Output the [x, y] coordinate of the center of the cell containing the given text.  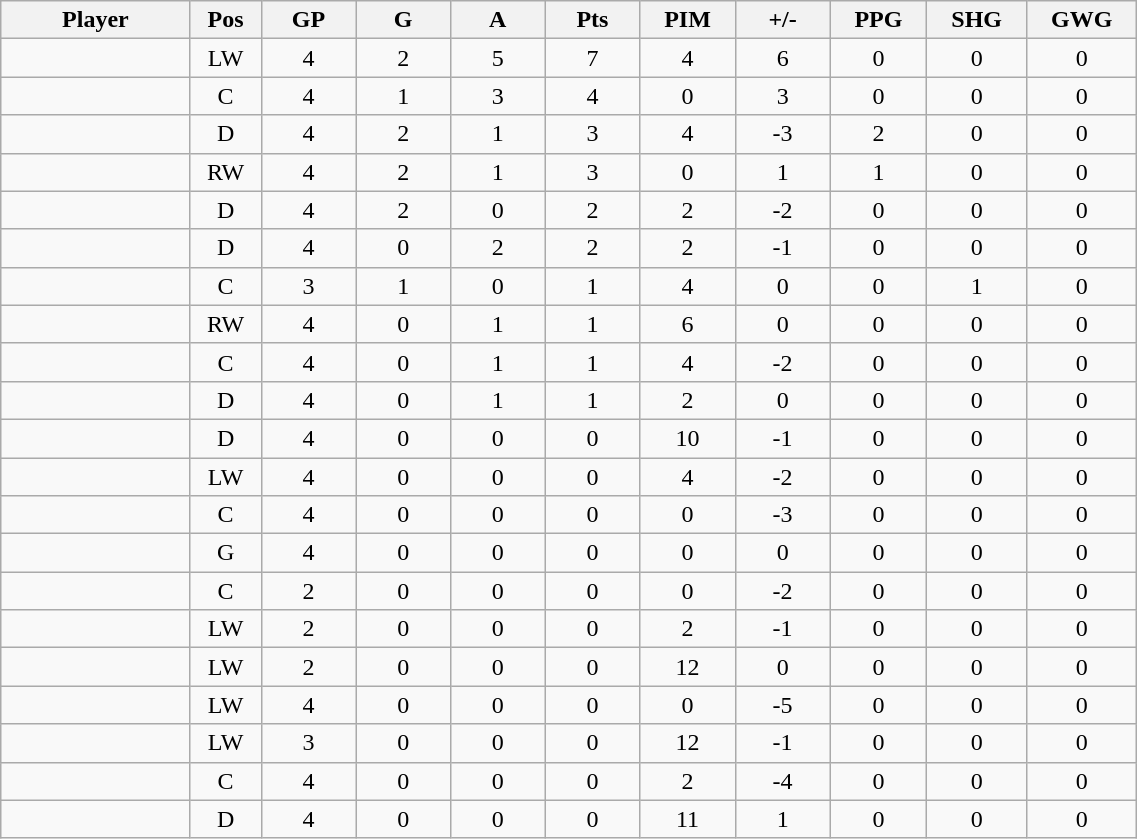
SHG [977, 20]
Pts [592, 20]
GP [308, 20]
Player [96, 20]
A [498, 20]
GWG [1081, 20]
PIM [688, 20]
11 [688, 819]
5 [498, 58]
-4 [782, 781]
+/- [782, 20]
-5 [782, 705]
7 [592, 58]
Pos [226, 20]
PPG [878, 20]
10 [688, 438]
